Return the (x, y) coordinate for the center point of the cell that contains the specified text.  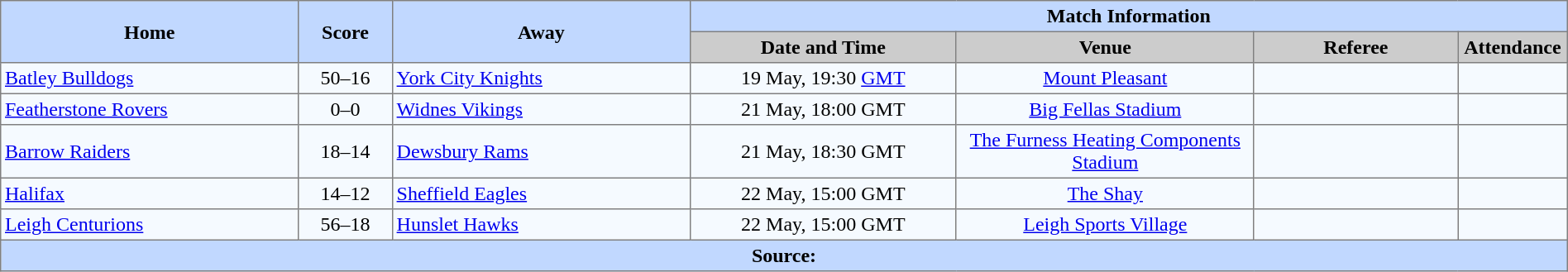
Leigh Centurions (150, 225)
Widnes Vikings (541, 109)
Batley Bulldogs (150, 79)
Date and Time (823, 47)
Source: (784, 255)
Away (541, 31)
Match Information (1128, 17)
Dewsbury Rams (541, 151)
14–12 (346, 193)
50–16 (346, 79)
Attendance (1513, 47)
Featherstone Rovers (150, 109)
18–14 (346, 151)
York City Knights (541, 79)
56–18 (346, 225)
Referee (1355, 47)
Score (346, 31)
Barrow Raiders (150, 151)
Mount Pleasant (1105, 79)
Leigh Sports Village (1105, 225)
Venue (1105, 47)
0–0 (346, 109)
21 May, 18:00 GMT (823, 109)
Big Fellas Stadium (1105, 109)
The Shay (1105, 193)
21 May, 18:30 GMT (823, 151)
Home (150, 31)
Hunslet Hawks (541, 225)
19 May, 19:30 GMT (823, 79)
Sheffield Eagles (541, 193)
The Furness Heating Components Stadium (1105, 151)
Halifax (150, 193)
